From the cell containing the given text, extract its center point as [x, y] coordinate. 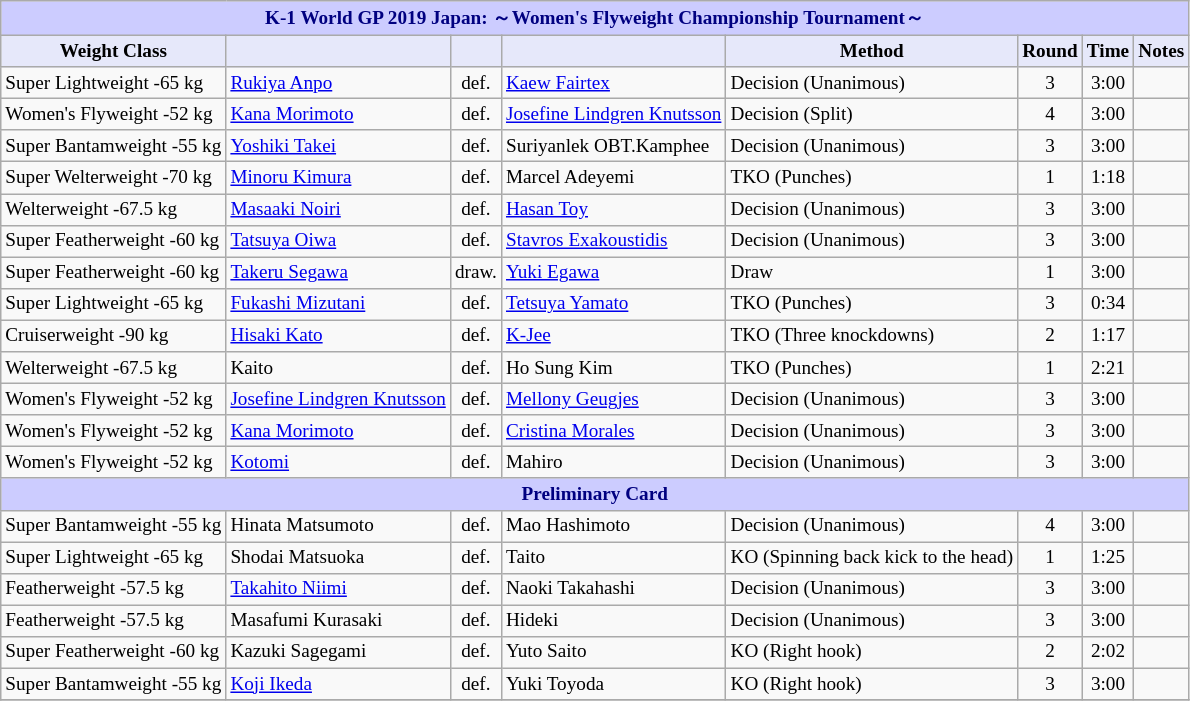
2:21 [1108, 368]
Rukiya Anpo [338, 83]
Mellony Geugjes [614, 399]
Kotomi [338, 463]
0:34 [1108, 304]
Round [1050, 51]
Weight Class [114, 51]
1:17 [1108, 336]
Takahito Niimi [338, 589]
Yuki Egawa [614, 273]
Koji Ikeda [338, 684]
Masaaki Noiri [338, 209]
1:18 [1108, 178]
K-1 World GP 2019 Japan: ～Women's Flyweight Championship Tournament～ [595, 18]
Decision (Split) [872, 114]
2:02 [1108, 652]
Kazuki Sagegami [338, 652]
Taito [614, 557]
Mahiro [614, 463]
Cristina Morales [614, 431]
Hideki [614, 621]
Tatsuya Oiwa [338, 241]
Cruiserweight -90 kg [114, 336]
Masafumi Kurasaki [338, 621]
Method [872, 51]
Yuto Saito [614, 652]
Hasan Toy [614, 209]
Kaew Fairtex [614, 83]
K-Jee [614, 336]
Minoru Kimura [338, 178]
Tetsuya Yamato [614, 304]
Yoshiki Takei [338, 146]
TKO (Three knockdowns) [872, 336]
draw. [476, 273]
Shodai Matsuoka [338, 557]
1:25 [1108, 557]
Takeru Segawa [338, 273]
Suriyanlek OBT.Kamphee [614, 146]
Yuki Toyoda [614, 684]
Stavros Exakoustidis [614, 241]
Draw [872, 273]
Preliminary Card [595, 494]
Hisaki Kato [338, 336]
Marcel Adeyemi [614, 178]
Naoki Takahashi [614, 589]
Super Welterweight -70 kg [114, 178]
Time [1108, 51]
Fukashi Mizutani [338, 304]
Ho Sung Kim [614, 368]
Notes [1162, 51]
Hinata Matsumoto [338, 526]
Kaito [338, 368]
KO (Spinning back kick to the head) [872, 557]
Mao Hashimoto [614, 526]
